Find where the given text appears and provide that cell's center as [x, y] coordinate. 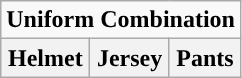
Uniform Combination [121, 20]
Pants [204, 58]
Jersey [130, 58]
Helmet [46, 58]
